Pinpoint the cell where the given text exists, returning its [x, y] midpoint coordinate. 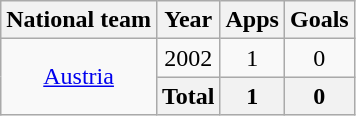
National team [79, 20]
Apps [252, 20]
2002 [188, 58]
Total [188, 96]
Goals [319, 20]
Year [188, 20]
Austria [79, 77]
